Locate the cell with the specified text and output its [X, Y] center coordinate. 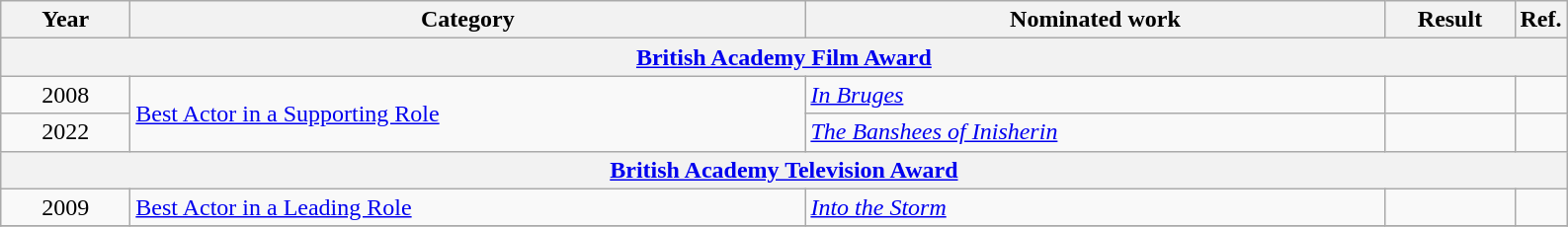
In Bruges [1095, 95]
Year [65, 20]
2022 [65, 132]
Nominated work [1095, 20]
Category [468, 20]
Ref. [1541, 20]
Best Actor in a Supporting Role [468, 113]
Into the Storm [1095, 207]
2008 [65, 95]
British Academy Television Award [784, 170]
The Banshees of Inisherin [1095, 132]
2009 [65, 207]
British Academy Film Award [784, 57]
Result [1450, 20]
Best Actor in a Leading Role [468, 207]
